Detect which cell encompasses the target text, then output its (x, y) center coordinate. 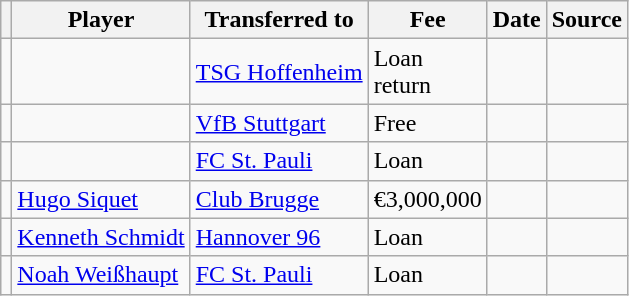
Hugo Siquet (101, 199)
Noah Weißhaupt (101, 275)
Free (428, 123)
€3,000,000 (428, 199)
Date (516, 20)
Club Brugge (279, 199)
Kenneth Schmidt (101, 237)
Source (586, 20)
Hannover 96 (279, 237)
Loan return (428, 72)
Fee (428, 20)
Transferred to (279, 20)
Player (101, 20)
VfB Stuttgart (279, 123)
TSG Hoffenheim (279, 72)
